For the text-containing cell, return its midpoint in (X, Y) coordinate format. 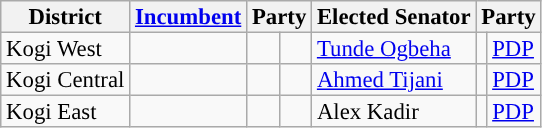
Alex Kadir (394, 112)
Elected Senator (394, 17)
Kogi West (66, 49)
Tunde Ogbeha (394, 49)
Kogi Central (66, 80)
Kogi East (66, 112)
Incumbent (188, 17)
District (66, 17)
Ahmed Tijani (394, 80)
